Extract the (X, Y) coordinate from the center of the cell holding the provided text.  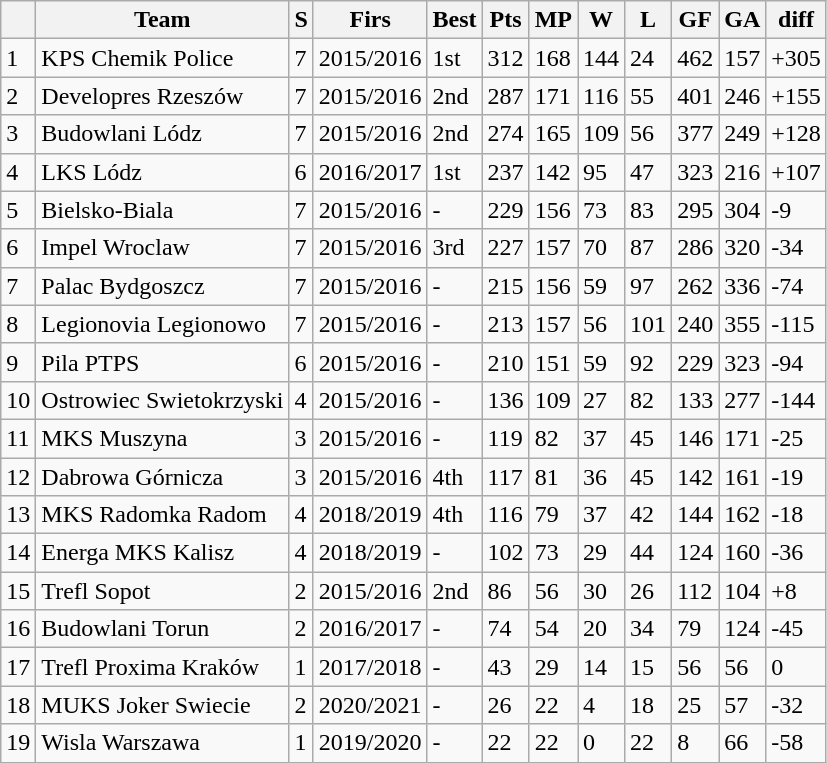
101 (648, 324)
Pts (506, 20)
43 (506, 667)
MP (553, 20)
277 (742, 400)
Legionovia Legionowo (162, 324)
-36 (796, 553)
13 (18, 515)
246 (742, 96)
287 (506, 96)
70 (602, 248)
81 (553, 477)
401 (696, 96)
-94 (796, 362)
160 (742, 553)
9 (18, 362)
27 (602, 400)
213 (506, 324)
95 (602, 172)
74 (506, 629)
-115 (796, 324)
16 (18, 629)
11 (18, 438)
210 (506, 362)
+8 (796, 591)
MKS Radomka Radom (162, 515)
87 (648, 248)
Firs (370, 20)
462 (696, 58)
17 (18, 667)
133 (696, 400)
161 (742, 477)
336 (742, 286)
2019/2020 (370, 743)
LKS Lódz (162, 172)
97 (648, 286)
+107 (796, 172)
S (301, 20)
W (602, 20)
25 (696, 705)
Developres Rzeszów (162, 96)
-34 (796, 248)
Ostrowiec Swietokrzyski (162, 400)
216 (742, 172)
249 (742, 134)
136 (506, 400)
Best (454, 20)
165 (553, 134)
55 (648, 96)
355 (742, 324)
Trefl Proxima Kraków (162, 667)
119 (506, 438)
-45 (796, 629)
274 (506, 134)
Impel Wroclaw (162, 248)
5 (18, 210)
MKS Muszyna (162, 438)
112 (696, 591)
-19 (796, 477)
-9 (796, 210)
3rd (454, 248)
286 (696, 248)
312 (506, 58)
-25 (796, 438)
2020/2021 (370, 705)
168 (553, 58)
151 (553, 362)
57 (742, 705)
GF (696, 20)
295 (696, 210)
-58 (796, 743)
92 (648, 362)
117 (506, 477)
83 (648, 210)
36 (602, 477)
KPS Chemik Police (162, 58)
86 (506, 591)
24 (648, 58)
237 (506, 172)
162 (742, 515)
262 (696, 286)
42 (648, 515)
47 (648, 172)
30 (602, 591)
34 (648, 629)
MUKS Joker Swiecie (162, 705)
54 (553, 629)
20 (602, 629)
2017/2018 (370, 667)
Team (162, 20)
Palac Bydgoszcz (162, 286)
-18 (796, 515)
102 (506, 553)
Bielsko-Biala (162, 210)
+155 (796, 96)
Pila PTPS (162, 362)
320 (742, 248)
-144 (796, 400)
377 (696, 134)
240 (696, 324)
146 (696, 438)
Energa MKS Kalisz (162, 553)
-74 (796, 286)
Budowlani Lódz (162, 134)
44 (648, 553)
Dabrowa Górnicza (162, 477)
10 (18, 400)
+128 (796, 134)
66 (742, 743)
Budowlani Torun (162, 629)
104 (742, 591)
12 (18, 477)
GA (742, 20)
19 (18, 743)
Trefl Sopot (162, 591)
+305 (796, 58)
-32 (796, 705)
diff (796, 20)
227 (506, 248)
215 (506, 286)
L (648, 20)
Wisla Warszawa (162, 743)
304 (742, 210)
